Capture the cell that displays the provided text and extract its (x, y) central coordinate. 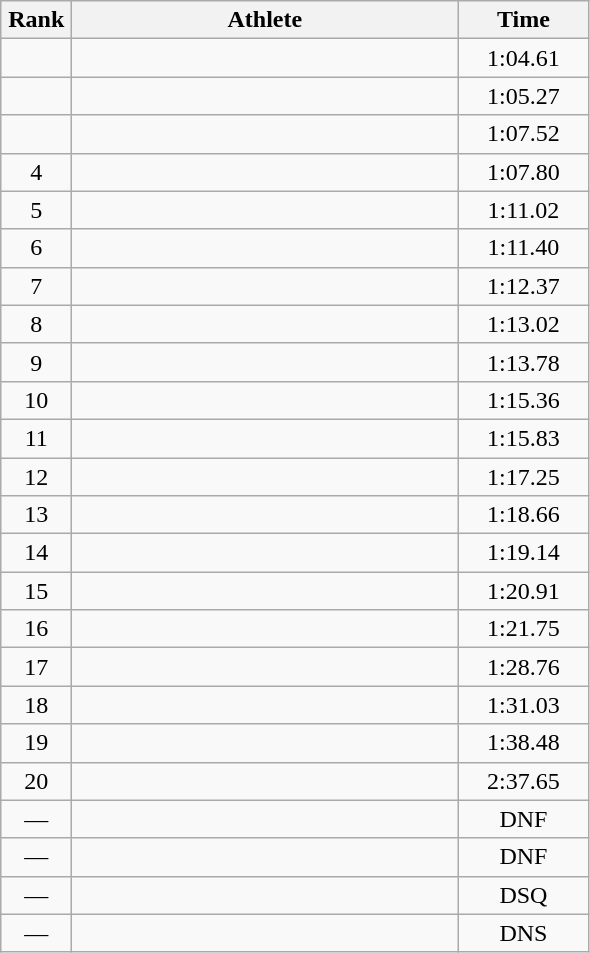
DNS (524, 933)
20 (36, 781)
1:21.75 (524, 629)
4 (36, 172)
Time (524, 20)
Rank (36, 20)
1:11.02 (524, 210)
1:38.48 (524, 743)
1:20.91 (524, 591)
11 (36, 438)
15 (36, 591)
8 (36, 324)
1:19.14 (524, 553)
1:13.78 (524, 362)
18 (36, 705)
10 (36, 400)
1:17.25 (524, 477)
1:31.03 (524, 705)
1:15.36 (524, 400)
12 (36, 477)
7 (36, 286)
1:18.66 (524, 515)
16 (36, 629)
1:13.02 (524, 324)
1:28.76 (524, 667)
6 (36, 248)
1:04.61 (524, 58)
DSQ (524, 895)
9 (36, 362)
13 (36, 515)
5 (36, 210)
14 (36, 553)
1:07.80 (524, 172)
2:37.65 (524, 781)
1:07.52 (524, 134)
1:15.83 (524, 438)
1:12.37 (524, 286)
Athlete (265, 20)
1:11.40 (524, 248)
1:05.27 (524, 96)
17 (36, 667)
19 (36, 743)
